Determine the (x, y) coordinate at the center of the cell enclosing the given text.  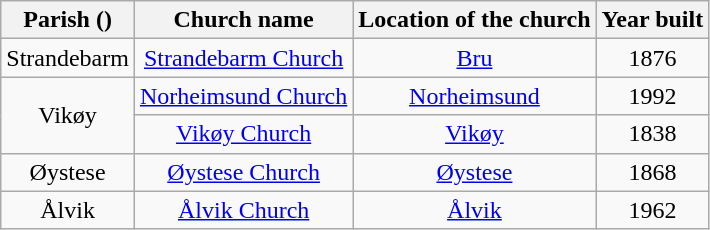
1962 (652, 210)
Strandebarm (68, 58)
Øystese Church (243, 172)
Ålvik Church (243, 210)
1838 (652, 134)
Parish () (68, 20)
1992 (652, 96)
Strandebarm Church (243, 58)
Bru (474, 58)
Church name (243, 20)
Vikøy Church (243, 134)
1868 (652, 172)
Norheimsund (474, 96)
Year built (652, 20)
1876 (652, 58)
Location of the church (474, 20)
Norheimsund Church (243, 96)
